Pinpoint the cell where the given text exists, returning its (x, y) midpoint coordinate. 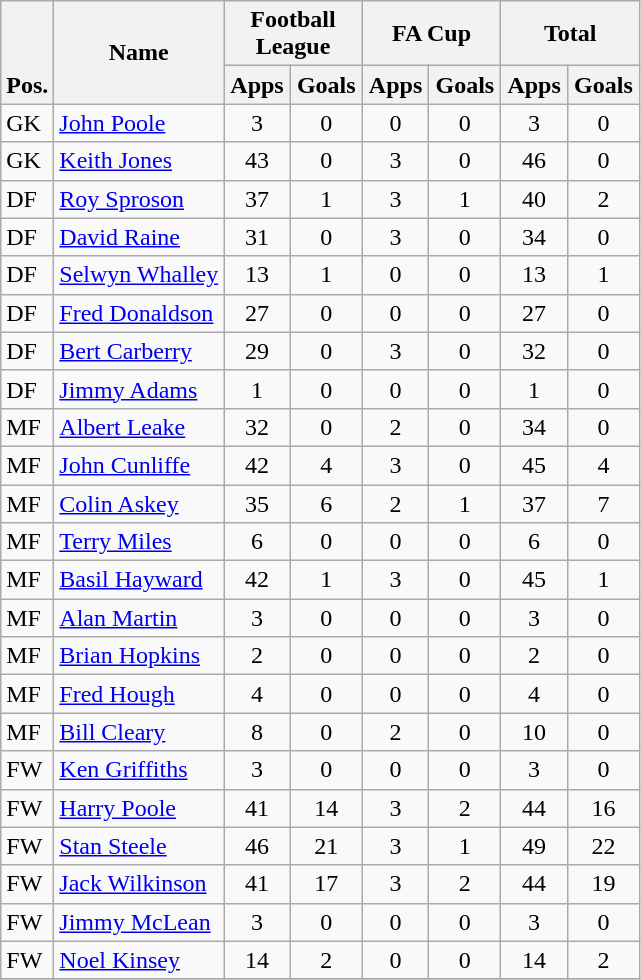
Pos. (28, 52)
Football League (294, 34)
Basil Hayward (139, 580)
Total (570, 34)
Roy Sproson (139, 199)
Terry Miles (139, 542)
John Cunliffe (139, 465)
10 (534, 732)
Keith Jones (139, 161)
FA Cup (432, 34)
49 (534, 846)
19 (603, 884)
Harry Poole (139, 808)
8 (258, 732)
16 (603, 808)
Albert Leake (139, 427)
21 (326, 846)
31 (258, 237)
Fred Donaldson (139, 313)
John Poole (139, 123)
Noel Kinsey (139, 960)
Colin Askey (139, 503)
35 (258, 503)
29 (258, 351)
17 (326, 884)
Bill Cleary (139, 732)
Selwyn Whalley (139, 275)
David Raine (139, 237)
Name (139, 52)
22 (603, 846)
Brian Hopkins (139, 656)
Ken Griffiths (139, 770)
Alan Martin (139, 618)
Jimmy McLean (139, 922)
7 (603, 503)
Bert Carberry (139, 351)
Stan Steele (139, 846)
40 (534, 199)
Jimmy Adams (139, 389)
Fred Hough (139, 694)
Jack Wilkinson (139, 884)
43 (258, 161)
